Output the [x, y] coordinate of the center of the cell containing the given text.  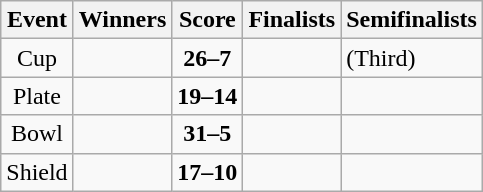
Shield [37, 172]
Semifinalists [412, 20]
17–10 [208, 172]
19–14 [208, 96]
Score [208, 20]
31–5 [208, 134]
Plate [37, 96]
Finalists [292, 20]
Winners [122, 20]
Event [37, 20]
Cup [37, 58]
Bowl [37, 134]
26–7 [208, 58]
(Third) [412, 58]
